Extract the [x, y] coordinate from the center of the cell holding the provided text.  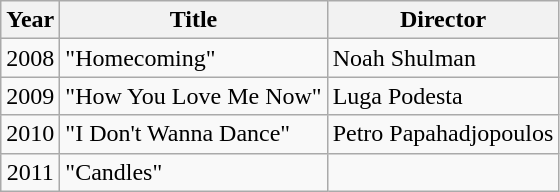
Title [194, 20]
Petro Papahadjopoulos [443, 134]
"Homecoming" [194, 58]
"How You Love Me Now" [194, 96]
Noah Shulman [443, 58]
Year [30, 20]
2008 [30, 58]
2011 [30, 172]
2010 [30, 134]
Director [443, 20]
Luga Podesta [443, 96]
"Candles" [194, 172]
"I Don't Wanna Dance" [194, 134]
2009 [30, 96]
